Search for the cell housing the specified text and yield its (x, y) center coordinate. 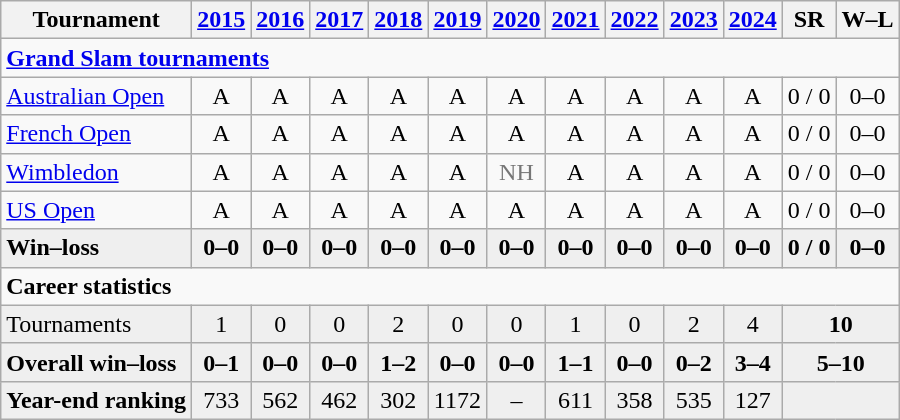
1172 (458, 400)
– (516, 400)
US Open (96, 210)
462 (340, 400)
2024 (752, 20)
2015 (222, 20)
Career statistics (450, 286)
Tournaments (96, 324)
Australian Open (96, 96)
535 (694, 400)
127 (752, 400)
French Open (96, 134)
SR (809, 20)
Win–loss (96, 248)
2017 (340, 20)
0–1 (222, 362)
2022 (634, 20)
2020 (516, 20)
1–1 (576, 362)
2018 (398, 20)
NH (516, 172)
611 (576, 400)
2016 (280, 20)
3–4 (752, 362)
562 (280, 400)
Wimbledon (96, 172)
Tournament (96, 20)
5–10 (840, 362)
W–L (868, 20)
2019 (458, 20)
2023 (694, 20)
1–2 (398, 362)
4 (752, 324)
2021 (576, 20)
Year-end ranking (96, 400)
302 (398, 400)
Overall win–loss (96, 362)
Grand Slam tournaments (450, 58)
358 (634, 400)
10 (840, 324)
733 (222, 400)
0–2 (694, 362)
